Detect which cell encompasses the target text, then output its [x, y] center coordinate. 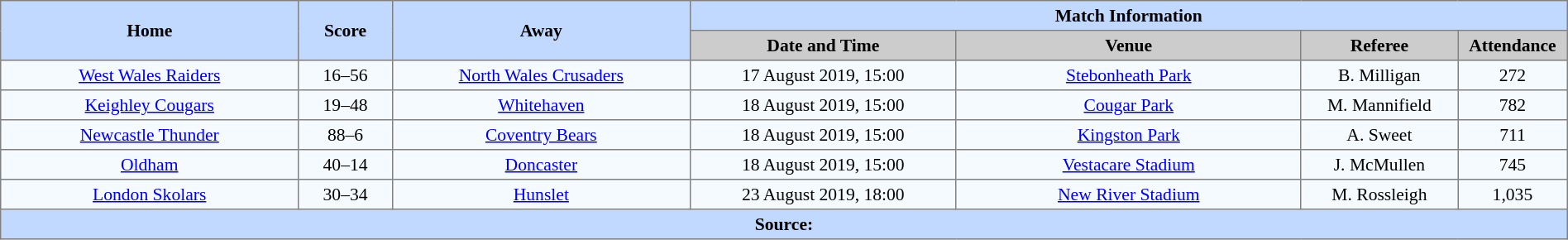
88–6 [346, 135]
New River Stadium [1128, 194]
Venue [1128, 46]
Away [541, 31]
Score [346, 31]
711 [1513, 135]
23 August 2019, 18:00 [823, 194]
Hunslet [541, 194]
M. Rossleigh [1379, 194]
Oldham [150, 165]
A. Sweet [1379, 135]
Referee [1379, 46]
Stebonheath Park [1128, 75]
40–14 [346, 165]
B. Milligan [1379, 75]
Home [150, 31]
745 [1513, 165]
Vestacare Stadium [1128, 165]
Date and Time [823, 46]
North Wales Crusaders [541, 75]
16–56 [346, 75]
19–48 [346, 105]
Cougar Park [1128, 105]
Attendance [1513, 46]
J. McMullen [1379, 165]
Keighley Cougars [150, 105]
30–34 [346, 194]
Kingston Park [1128, 135]
272 [1513, 75]
London Skolars [150, 194]
West Wales Raiders [150, 75]
Match Information [1128, 16]
Source: [784, 224]
Doncaster [541, 165]
17 August 2019, 15:00 [823, 75]
M. Mannifield [1379, 105]
782 [1513, 105]
1,035 [1513, 194]
Newcastle Thunder [150, 135]
Coventry Bears [541, 135]
Whitehaven [541, 105]
